Scan for the cell matching the given text and deliver its [X, Y] coordinate at center. 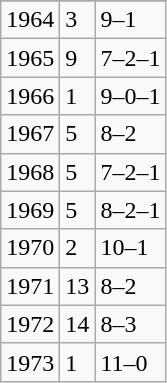
11–0 [130, 362]
14 [78, 324]
3 [78, 20]
9–1 [130, 20]
10–1 [130, 248]
1972 [30, 324]
1967 [30, 134]
8–3 [130, 324]
1966 [30, 96]
9–0–1 [130, 96]
1973 [30, 362]
1965 [30, 58]
1971 [30, 286]
1970 [30, 248]
9 [78, 58]
8–2–1 [130, 210]
2 [78, 248]
1969 [30, 210]
1964 [30, 20]
1968 [30, 172]
13 [78, 286]
